Locate the cell with the specified text and output its (X, Y) center coordinate. 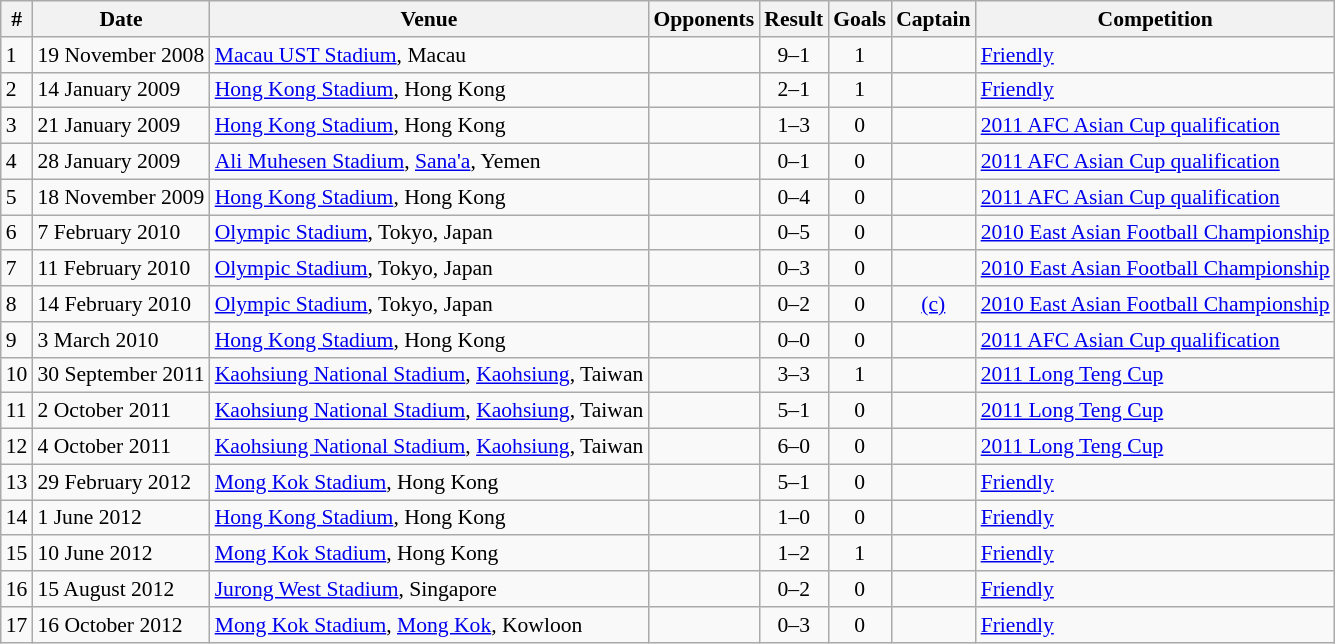
7 (17, 269)
21 January 2009 (120, 126)
Result (794, 19)
10 (17, 375)
14 January 2009 (120, 90)
9 (17, 340)
30 September 2011 (120, 375)
0–1 (794, 162)
3 (17, 126)
# (17, 19)
15 (17, 554)
6 (17, 233)
0–4 (794, 197)
2–1 (794, 90)
16 October 2012 (120, 625)
14 (17, 518)
1–2 (794, 554)
15 August 2012 (120, 589)
Competition (1156, 19)
28 January 2009 (120, 162)
Captain (934, 19)
Goals (860, 19)
6–0 (794, 447)
Opponents (704, 19)
5 (17, 197)
0–5 (794, 233)
12 (17, 447)
3 March 2010 (120, 340)
1–0 (794, 518)
3–3 (794, 375)
7 February 2010 (120, 233)
Date (120, 19)
9–1 (794, 55)
Venue (430, 19)
16 (17, 589)
1–3 (794, 126)
Mong Kok Stadium, Mong Kok, Kowloon (430, 625)
17 (17, 625)
1 June 2012 (120, 518)
4 October 2011 (120, 447)
19 November 2008 (120, 55)
Macau UST Stadium, Macau (430, 55)
18 November 2009 (120, 197)
11 February 2010 (120, 269)
0–0 (794, 340)
Ali Muhesen Stadium, Sana'a, Yemen (430, 162)
29 February 2012 (120, 482)
11 (17, 411)
8 (17, 304)
14 February 2010 (120, 304)
4 (17, 162)
Jurong West Stadium, Singapore (430, 589)
2 (17, 90)
10 June 2012 (120, 554)
2 October 2011 (120, 411)
13 (17, 482)
(c) (934, 304)
